Pinpoint the cell where the given text exists, returning its (x, y) midpoint coordinate. 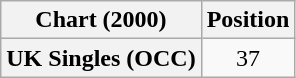
Position (248, 20)
37 (248, 58)
UK Singles (OCC) (101, 58)
Chart (2000) (101, 20)
